Identify which cell holds the provided text, then report its [X, Y] central coordinate. 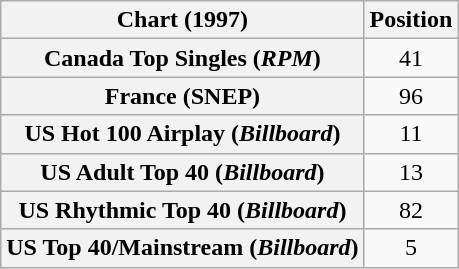
5 [411, 248]
US Adult Top 40 (Billboard) [182, 172]
Chart (1997) [182, 20]
Canada Top Singles (RPM) [182, 58]
11 [411, 134]
US Top 40/Mainstream (Billboard) [182, 248]
96 [411, 96]
US Rhythmic Top 40 (Billboard) [182, 210]
13 [411, 172]
82 [411, 210]
41 [411, 58]
Position [411, 20]
France (SNEP) [182, 96]
US Hot 100 Airplay (Billboard) [182, 134]
